Find where the given text appears and provide that cell's center as (X, Y) coordinate. 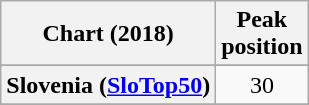
Slovenia (SloTop50) (108, 85)
Peakposition (262, 34)
Chart (2018) (108, 34)
30 (262, 85)
